Capture the cell that displays the provided text and extract its [x, y] central coordinate. 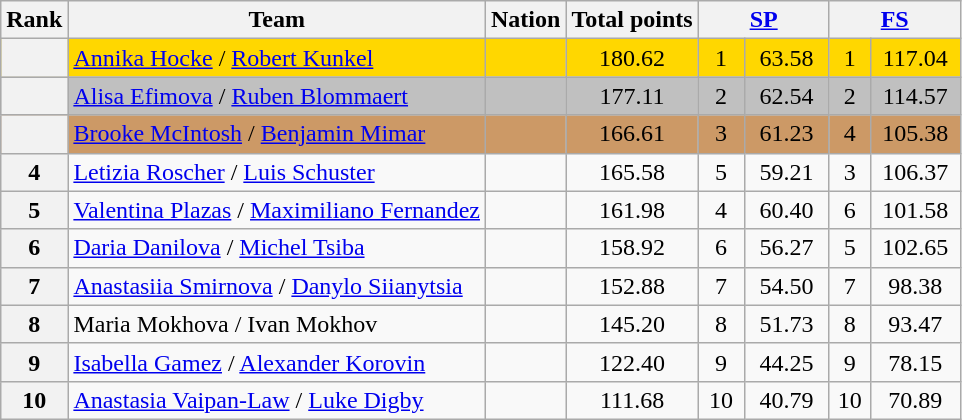
Nation [525, 20]
Maria Mokhova / Ivan Mokhov [277, 324]
114.57 [915, 96]
180.62 [632, 58]
FS [894, 20]
51.73 [786, 324]
59.21 [786, 172]
Anastasiia Smirnova / Danylo Siianytsia [277, 286]
105.38 [915, 134]
62.54 [786, 96]
93.47 [915, 324]
152.88 [632, 286]
102.65 [915, 248]
61.23 [786, 134]
166.61 [632, 134]
Total points [632, 20]
44.25 [786, 362]
SP [764, 20]
Letizia Roscher / Luis Schuster [277, 172]
Annika Hocke / Robert Kunkel [277, 58]
Brooke McIntosh / Benjamin Mimar [277, 134]
122.40 [632, 362]
Alisa Efimova / Ruben Blommaert [277, 96]
145.20 [632, 324]
Anastasia Vaipan-Law / Luke Digby [277, 400]
117.04 [915, 58]
98.38 [915, 286]
Isabella Gamez / Alexander Korovin [277, 362]
Team [277, 20]
Daria Danilova / Michel Tsiba [277, 248]
54.50 [786, 286]
165.58 [632, 172]
Valentina Plazas / Maximiliano Fernandez [277, 210]
101.58 [915, 210]
106.37 [915, 172]
177.11 [632, 96]
70.89 [915, 400]
111.68 [632, 400]
Rank [34, 20]
40.79 [786, 400]
56.27 [786, 248]
161.98 [632, 210]
158.92 [632, 248]
78.15 [915, 362]
63.58 [786, 58]
60.40 [786, 210]
